Return the (x, y) coordinate for the center point of the cell that contains the specified text.  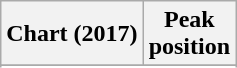
Chart (2017) (72, 34)
Peakposition (189, 34)
